Search for the cell housing the specified text and yield its [X, Y] center coordinate. 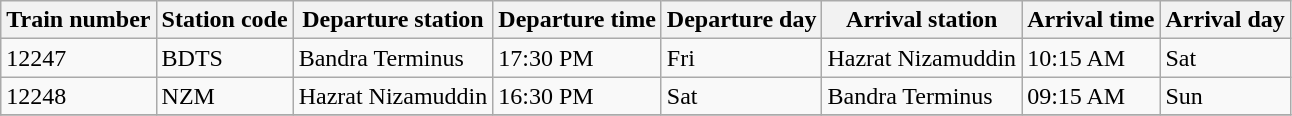
Fri [742, 58]
Arrival day [1225, 20]
Sun [1225, 96]
Station code [224, 20]
BDTS [224, 58]
17:30 PM [578, 58]
Departure time [578, 20]
10:15 AM [1091, 58]
Arrival station [922, 20]
Train number [78, 20]
Departure station [393, 20]
Arrival time [1091, 20]
12247 [78, 58]
12248 [78, 96]
16:30 PM [578, 96]
NZM [224, 96]
Departure day [742, 20]
09:15 AM [1091, 96]
